Return the [x, y] coordinate for the center point of the cell that contains the specified text.  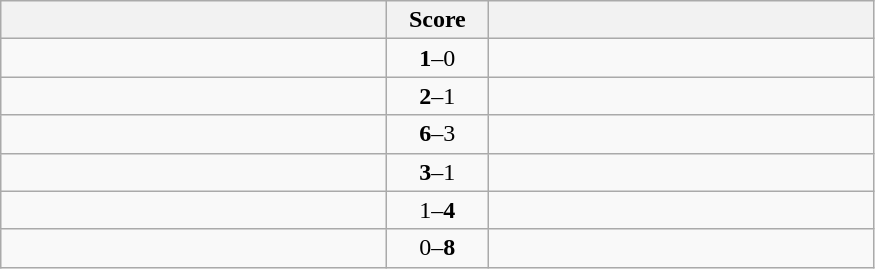
1–0 [438, 58]
0–8 [438, 248]
2–1 [438, 96]
1–4 [438, 210]
3–1 [438, 172]
Score [438, 20]
6–3 [438, 134]
